Find where the given text appears and provide that cell's center as [x, y] coordinate. 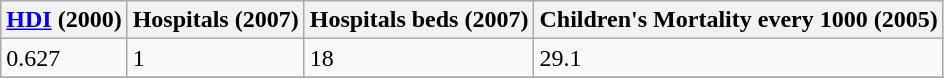
1 [216, 58]
29.1 [738, 58]
HDI (2000) [64, 20]
Children's Mortality every 1000 (2005) [738, 20]
0.627 [64, 58]
Hospitals (2007) [216, 20]
18 [419, 58]
Hospitals beds (2007) [419, 20]
